Locate the cell with the specified text and output its [x, y] center coordinate. 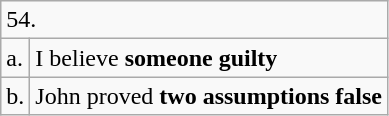
a. [16, 58]
b. [16, 96]
54. [194, 20]
John proved two assumptions false [209, 96]
I believe someone guilty [209, 58]
